Extract the [x, y] coordinate from the center of the cell holding the provided text.  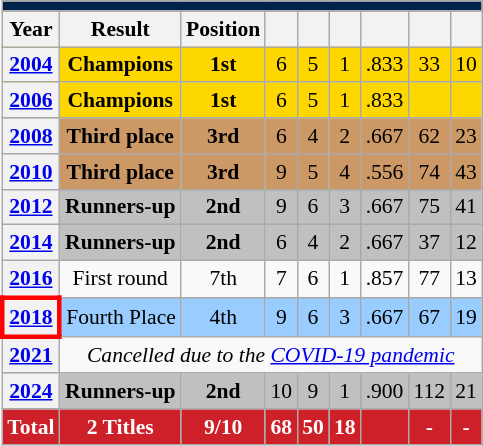
62 [429, 136]
4th [223, 318]
First round [120, 280]
37 [429, 243]
21 [466, 392]
Year [30, 29]
41 [466, 207]
Position [223, 29]
77 [429, 280]
33 [429, 65]
112 [429, 392]
19 [466, 318]
7th [223, 280]
68 [281, 427]
.857 [385, 280]
2024 [30, 392]
12 [466, 243]
.900 [385, 392]
9/10 [223, 427]
2016 [30, 280]
2010 [30, 172]
50 [313, 427]
.556 [385, 172]
2008 [30, 136]
2006 [30, 101]
Result [120, 29]
2014 [30, 243]
23 [466, 136]
Fourth Place [120, 318]
43 [466, 172]
2012 [30, 207]
18 [345, 427]
7 [281, 280]
13 [466, 280]
2004 [30, 65]
Total [30, 427]
2018 [30, 318]
67 [429, 318]
75 [429, 207]
2 Titles [120, 427]
Cancelled due to the COVID-19 pandemic [271, 354]
74 [429, 172]
2021 [30, 354]
